Return (X, Y) of the center of cell containing provided text 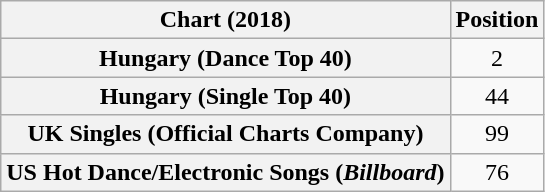
Hungary (Single Top 40) (226, 96)
UK Singles (Official Charts Company) (226, 134)
Hungary (Dance Top 40) (226, 58)
76 (497, 172)
44 (497, 96)
99 (497, 134)
2 (497, 58)
US Hot Dance/Electronic Songs (Billboard) (226, 172)
Chart (2018) (226, 20)
Position (497, 20)
